Find where the given text appears and provide that cell's center as [x, y] coordinate. 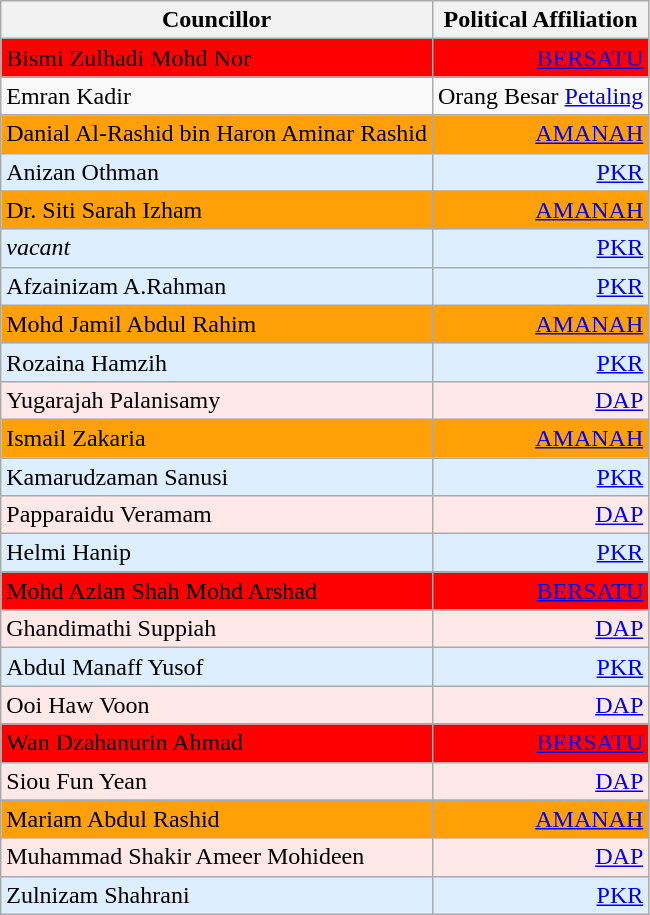
Yugarajah Palanisamy [217, 400]
Abdul Manaff Yusof [217, 667]
Afzainizam A.Rahman [217, 286]
Orang Besar Petaling [540, 96]
vacant [217, 248]
Emran Kadir [217, 96]
Councillor [217, 20]
Mohd Azlan Shah Mohd Arshad [217, 591]
Papparaidu Veramam [217, 515]
Siou Fun Yean [217, 781]
Anizan Othman [217, 172]
Political Affiliation [540, 20]
Rozaina Hamzih [217, 362]
Ghandimathi Suppiah [217, 629]
Dr. Siti Sarah Izham [217, 210]
Danial Al-Rashid bin Haron Aminar Rashid [217, 134]
Ismail Zakaria [217, 438]
Kamarudzaman Sanusi [217, 477]
Muhammad Shakir Ameer Mohideen [217, 857]
Mariam Abdul Rashid [217, 819]
Helmi Hanip [217, 553]
Mohd Jamil Abdul Rahim [217, 324]
Zulnizam Shahrani [217, 895]
Bismi Zulhadi Mohd Nor [217, 58]
Ooi Haw Voon [217, 705]
Wan Dzahanurin Ahmad [217, 743]
